Identify which cell holds the provided text, then report its (X, Y) central coordinate. 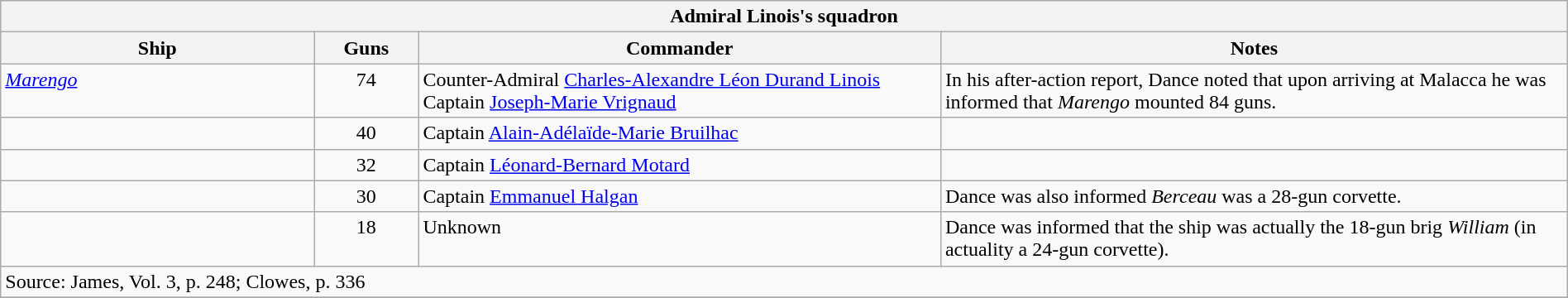
Dance was informed that the ship was actually the 18-gun brig William (in actuality a 24-gun corvette). (1254, 238)
Guns (366, 48)
Notes (1254, 48)
Ship (157, 48)
74 (366, 91)
Source: James, Vol. 3, p. 248; Clowes, p. 336 (784, 281)
Dance was also informed Berceau was a 28-gun corvette. (1254, 196)
18 (366, 238)
Captain Léonard-Bernard Motard (680, 165)
40 (366, 133)
Unknown (680, 238)
30 (366, 196)
Captain Emmanuel Halgan (680, 196)
Counter-Admiral Charles-Alexandre Léon Durand Linois Captain Joseph-Marie Vrignaud (680, 91)
Marengo (157, 91)
In his after-action report, Dance noted that upon arriving at Malacca he was informed that Marengo mounted 84 guns. (1254, 91)
Admiral Linois's squadron (784, 17)
32 (366, 165)
Captain Alain-Adélaïde-Marie Bruilhac (680, 133)
Commander (680, 48)
